Locate the cell with the specified text and output its (X, Y) center coordinate. 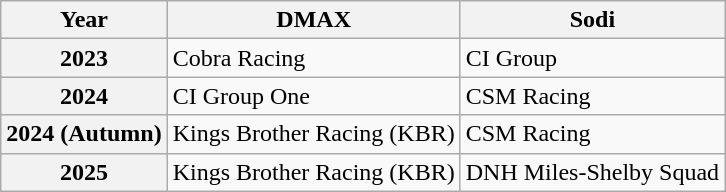
Sodi (592, 20)
2024 (Autumn) (84, 134)
DNH Miles-Shelby Squad (592, 172)
Year (84, 20)
2024 (84, 96)
Cobra Racing (314, 58)
CI Group One (314, 96)
DMAX (314, 20)
CI Group (592, 58)
2023 (84, 58)
2025 (84, 172)
